Return the [X, Y] coordinate for the center point of the cell that contains the specified text.  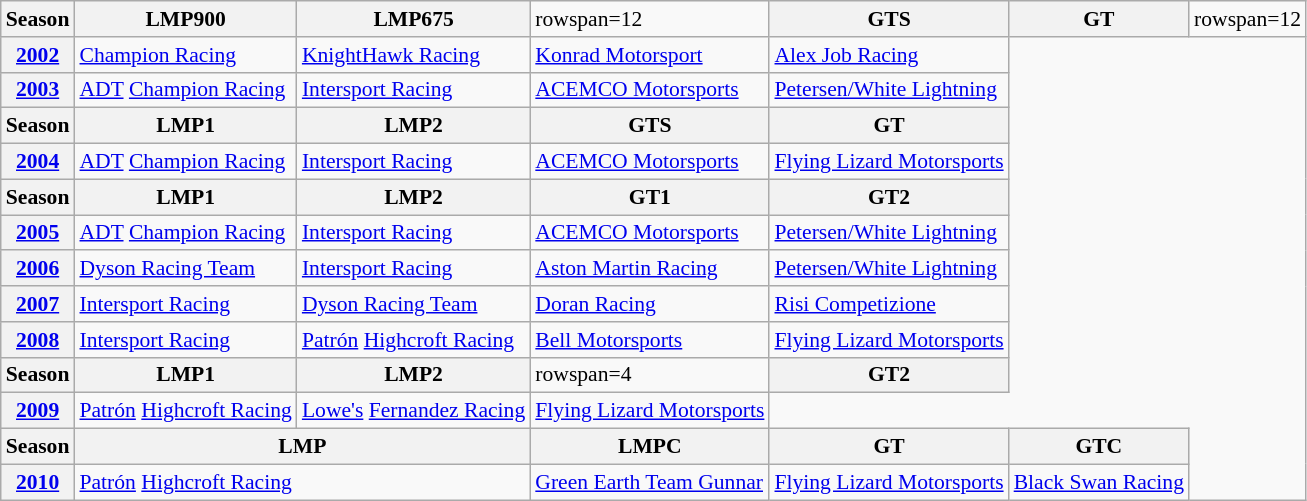
LMP [302, 447]
2004 [38, 162]
2006 [38, 269]
GT1 [650, 197]
KnightHawk Racing [414, 55]
Lowe's Fernandez Racing [414, 411]
2009 [38, 411]
2002 [38, 55]
LMP900 [185, 19]
2007 [38, 304]
Bell Motorsports [650, 340]
Risi Competizione [888, 304]
2010 [38, 482]
2005 [38, 233]
Green Earth Team Gunnar [650, 482]
rowspan=4 [650, 375]
Aston Martin Racing [650, 269]
2008 [38, 340]
Alex Job Racing [888, 55]
LMP675 [414, 19]
2003 [38, 90]
Champion Racing [185, 55]
Doran Racing [650, 304]
GTC [1099, 447]
Konrad Motorsport [650, 55]
LMPC [650, 447]
Black Swan Racing [1099, 482]
